Provide the [X, Y] coordinate of the cell's center where the given text is located.  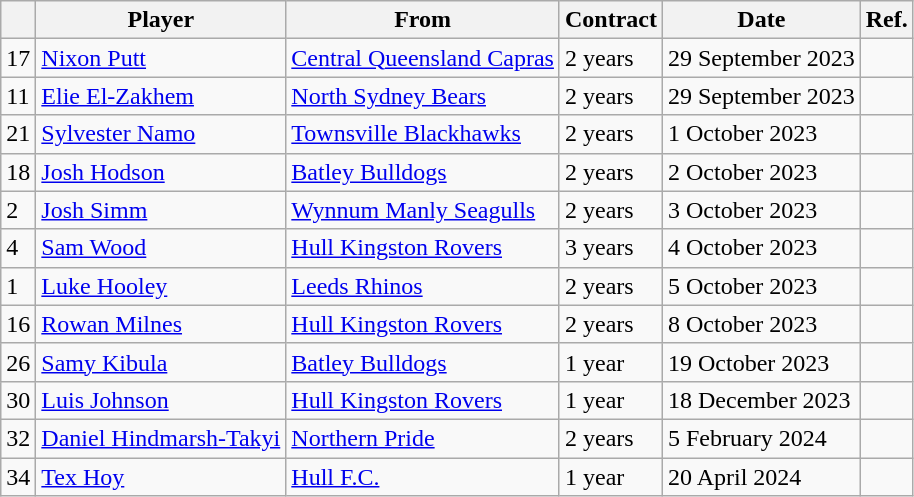
Luke Hooley [161, 286]
21 [18, 134]
34 [18, 477]
Player [161, 20]
4 October 2023 [761, 248]
Rowan Milnes [161, 324]
Hull F.C. [423, 477]
18 December 2023 [761, 400]
11 [18, 96]
3 October 2023 [761, 210]
Samy Kibula [161, 362]
17 [18, 58]
8 October 2023 [761, 324]
26 [18, 362]
Leeds Rhinos [423, 286]
Luis Johnson [161, 400]
4 [18, 248]
19 October 2023 [761, 362]
Elie El-Zakhem [161, 96]
Josh Hodson [161, 172]
16 [18, 324]
Sam Wood [161, 248]
Ref. [886, 20]
30 [18, 400]
Contract [610, 20]
Daniel Hindmarsh-Takyi [161, 438]
5 October 2023 [761, 286]
1 [18, 286]
From [423, 20]
32 [18, 438]
1 October 2023 [761, 134]
Sylvester Namo [161, 134]
2 October 2023 [761, 172]
2 [18, 210]
Date [761, 20]
Central Queensland Capras [423, 58]
20 April 2024 [761, 477]
Tex Hoy [161, 477]
Nixon Putt [161, 58]
18 [18, 172]
Josh Simm [161, 210]
Townsville Blackhawks [423, 134]
Northern Pride [423, 438]
North Sydney Bears [423, 96]
5 February 2024 [761, 438]
Wynnum Manly Seagulls [423, 210]
3 years [610, 248]
